Return the [X, Y] coordinate for the center point of the cell that contains the specified text.  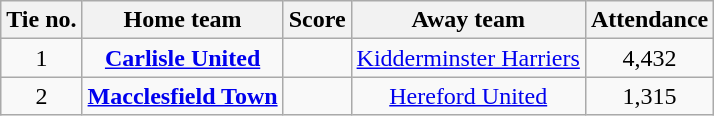
Attendance [649, 20]
Away team [468, 20]
Macclesfield Town [182, 96]
1 [42, 58]
2 [42, 96]
Kidderminster Harriers [468, 58]
1,315 [649, 96]
Hereford United [468, 96]
4,432 [649, 58]
Home team [182, 20]
Tie no. [42, 20]
Carlisle United [182, 58]
Score [317, 20]
